Detect which cell encompasses the target text, then output its [x, y] center coordinate. 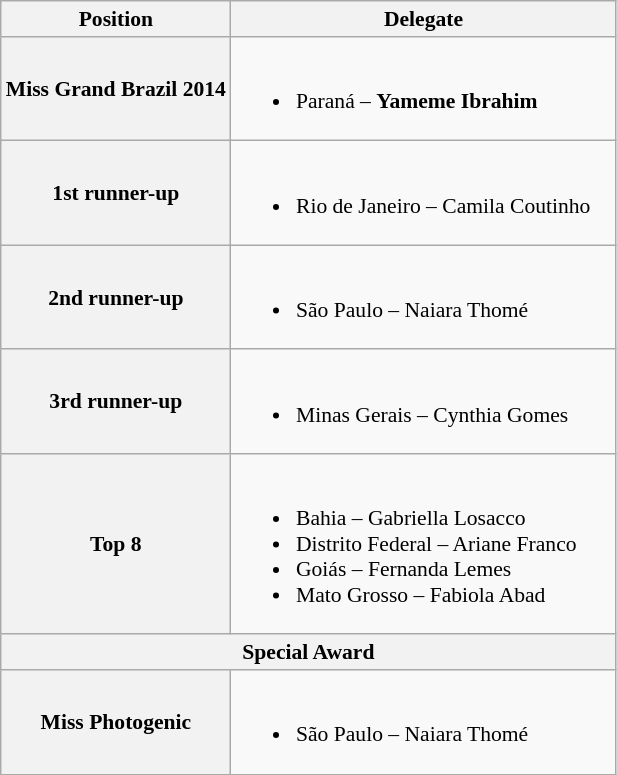
1st runner-up [116, 193]
Rio de Janeiro – Camila Coutinho [424, 193]
Position [116, 19]
Delegate [424, 19]
Minas Gerais – Cynthia Gomes [424, 402]
2nd runner-up [116, 297]
Bahia – Gabriella LosaccoDistrito Federal – Ariane FrancoGoiás – Fernanda LemesMato Grosso – Fabiola Abad [424, 544]
Miss Photogenic [116, 722]
Top 8 [116, 544]
Paraná – Yameme Ibrahim [424, 89]
3rd runner-up [116, 402]
Special Award [308, 653]
Miss Grand Brazil 2014 [116, 89]
